Determine the (X, Y) coordinate at the center of the cell enclosing the given text.  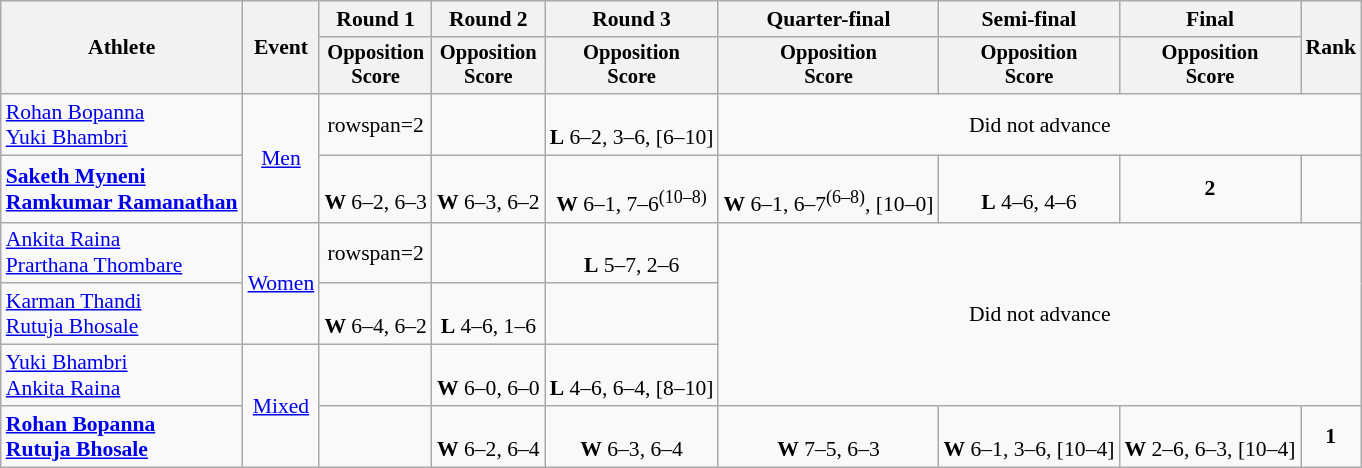
Karman ThandiRutuja Bhosale (122, 314)
Rohan BopannaYuki Bhambri (122, 124)
L 6–2, 3–6, [6–10] (632, 124)
Rank (1330, 48)
L 5–7, 2–6 (632, 252)
Round 1 (376, 19)
W 6–0, 6–0 (488, 376)
Women (282, 283)
W 6–3, 6–4 (632, 436)
Event (282, 48)
2 (1210, 190)
Final (1210, 19)
Athlete (122, 48)
Saketh MyneniRamkumar Ramanathan (122, 190)
Rohan BopannaRutuja Bhosale (122, 436)
W 6–1, 7–6(10–8) (632, 190)
Round 3 (632, 19)
W 6–4, 6–2 (376, 314)
Ankita RainaPrarthana Thombare (122, 252)
W 6–1, 3–6, [10–4] (1028, 436)
Men (282, 158)
W 2–6, 6–3, [10–4] (1210, 436)
Yuki BhambriAnkita Raina (122, 376)
W 6–3, 6–2 (488, 190)
Quarter-final (828, 19)
Mixed (282, 406)
L 4–6, 1–6 (488, 314)
L 4–6, 4–6 (1028, 190)
1 (1330, 436)
W 7–5, 6–3 (828, 436)
W 6–2, 6–4 (488, 436)
W 6–1, 6–7(6–8), [10–0] (828, 190)
L 4–6, 6–4, [8–10] (632, 376)
Round 2 (488, 19)
W 6–2, 6–3 (376, 190)
Semi-final (1028, 19)
